Extract the [x, y] coordinate from the center of the cell holding the provided text.  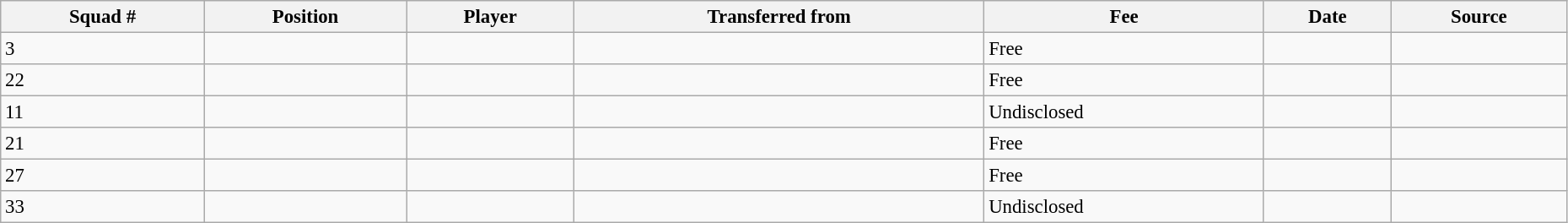
Squad # [103, 17]
22 [103, 80]
27 [103, 176]
21 [103, 144]
Fee [1124, 17]
33 [103, 207]
Position [305, 17]
Date [1328, 17]
Transferred from [779, 17]
3 [103, 49]
Player [491, 17]
Source [1479, 17]
11 [103, 112]
